Scan for the cell matching the given text and deliver its [x, y] coordinate at center. 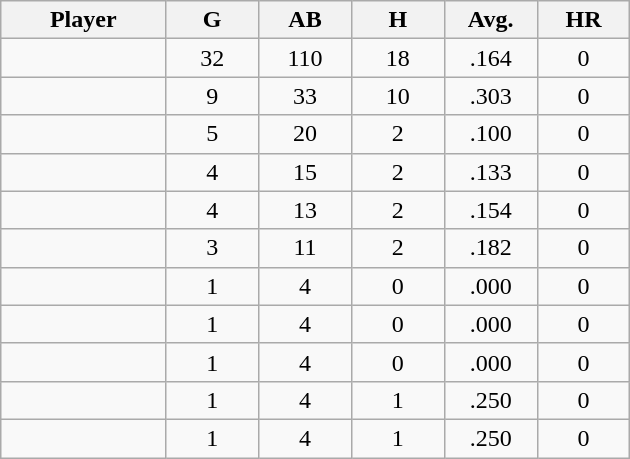
HR [584, 20]
18 [398, 58]
.164 [490, 58]
33 [306, 96]
11 [306, 248]
20 [306, 134]
110 [306, 58]
13 [306, 210]
G [212, 20]
AB [306, 20]
15 [306, 172]
.303 [490, 96]
.100 [490, 134]
32 [212, 58]
9 [212, 96]
H [398, 20]
.133 [490, 172]
10 [398, 96]
.154 [490, 210]
3 [212, 248]
.182 [490, 248]
5 [212, 134]
Player [84, 20]
Avg. [490, 20]
